Output the [x, y] coordinate of the center of the cell containing the given text.  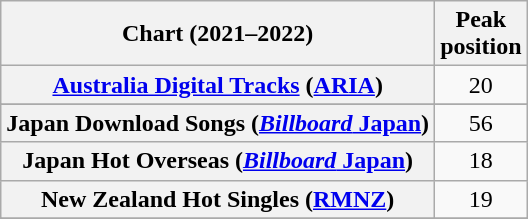
Chart (2021–2022) [218, 34]
19 [481, 199]
Australia Digital Tracks (ARIA) [218, 85]
Japan Download Songs (Billboard Japan) [218, 123]
New Zealand Hot Singles (RMNZ) [218, 199]
20 [481, 85]
Japan Hot Overseas (Billboard Japan) [218, 161]
Peakposition [481, 34]
56 [481, 123]
18 [481, 161]
